Search for the cell housing the specified text and yield its [x, y] center coordinate. 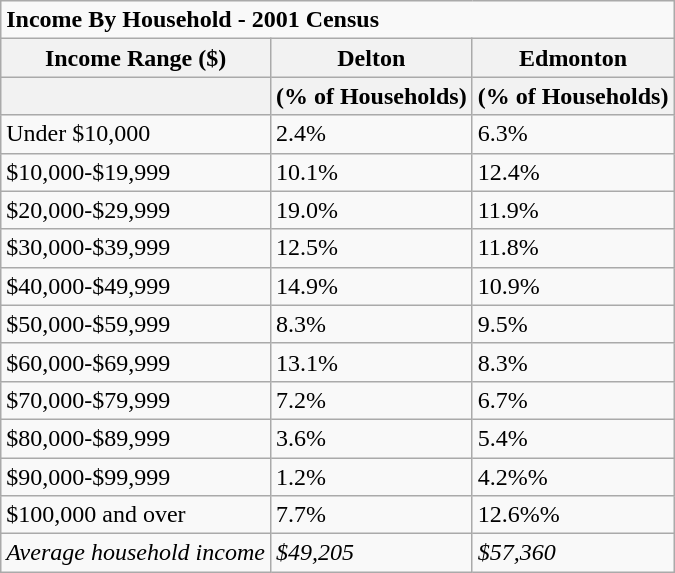
6.7% [573, 400]
1.2% [371, 477]
9.5% [573, 324]
7.2% [371, 400]
4.2%% [573, 477]
$60,000-$69,999 [136, 362]
11.8% [573, 248]
Income By Household - 2001 Census [338, 20]
$10,000-$19,999 [136, 172]
Average household income [136, 553]
14.9% [371, 286]
$80,000-$89,999 [136, 438]
12.5% [371, 248]
10.1% [371, 172]
7.7% [371, 515]
Under $10,000 [136, 134]
$30,000-$39,999 [136, 248]
3.6% [371, 438]
19.0% [371, 210]
Income Range ($) [136, 58]
Edmonton [573, 58]
$100,000 and over [136, 515]
$49,205 [371, 553]
$50,000-$59,999 [136, 324]
$90,000-$99,999 [136, 477]
11.9% [573, 210]
13.1% [371, 362]
$70,000-$79,999 [136, 400]
12.6%% [573, 515]
2.4% [371, 134]
6.3% [573, 134]
Delton [371, 58]
10.9% [573, 286]
5.4% [573, 438]
$57,360 [573, 553]
12.4% [573, 172]
$40,000-$49,999 [136, 286]
$20,000-$29,999 [136, 210]
